Search for the cell housing the specified text and yield its [X, Y] center coordinate. 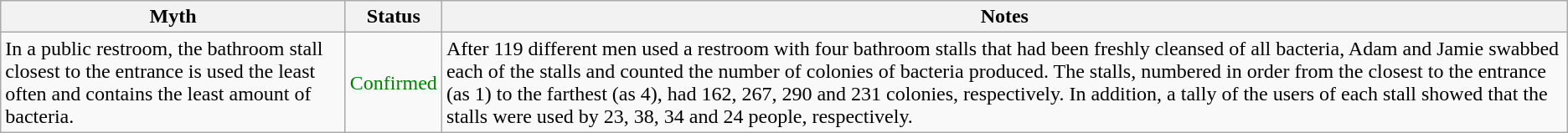
In a public restroom, the bathroom stall closest to the entrance is used the least often and contains the least amount of bacteria. [173, 82]
Myth [173, 17]
Confirmed [394, 82]
Status [394, 17]
Notes [1004, 17]
